Search for the cell housing the specified text and yield its (x, y) center coordinate. 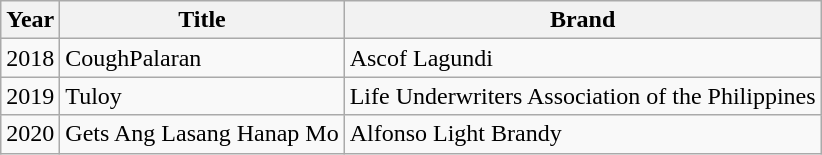
Tuloy (202, 96)
CoughPalaran (202, 58)
Brand (582, 20)
2020 (30, 134)
Title (202, 20)
Alfonso Light Brandy (582, 134)
Gets Ang Lasang Hanap Mo (202, 134)
Life Underwriters Association of the Philippines (582, 96)
2019 (30, 96)
Year (30, 20)
Ascof Lagundi (582, 58)
2018 (30, 58)
